Extract the [X, Y] coordinate from the center of the cell holding the provided text.  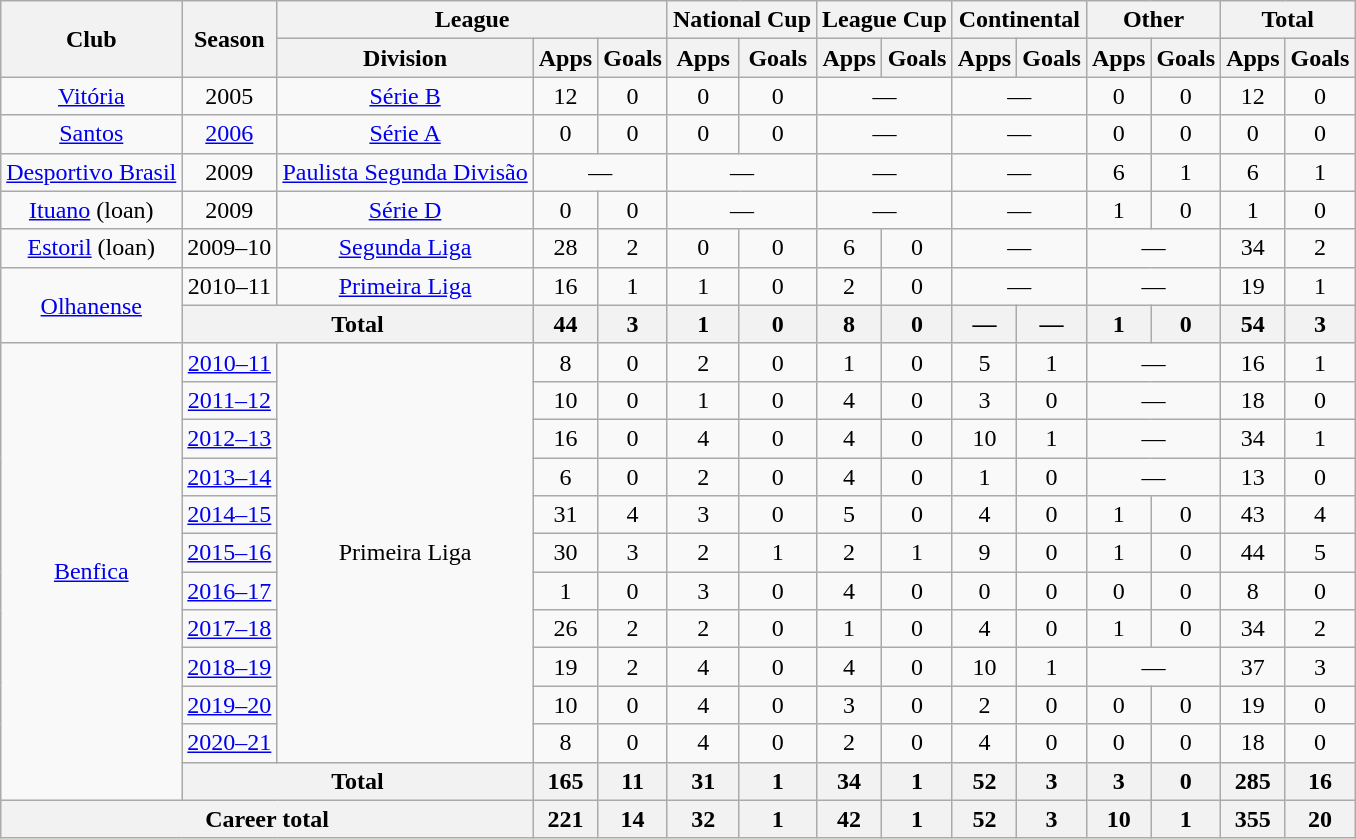
32 [703, 819]
2011–12 [230, 400]
National Cup [742, 20]
Série A [405, 134]
2013–14 [230, 477]
9 [984, 553]
355 [1253, 819]
2014–15 [230, 515]
37 [1253, 667]
League [472, 20]
43 [1253, 515]
2009–10 [230, 248]
League Cup [885, 20]
Club [92, 39]
Career total [267, 819]
Continental [1019, 20]
Vitória [92, 96]
221 [565, 819]
Olhanense [92, 305]
30 [565, 553]
13 [1253, 477]
Ituano (loan) [92, 210]
Segunda Liga [405, 248]
Season [230, 39]
2019–20 [230, 705]
Paulista Segunda Divisão [405, 172]
2020–21 [230, 743]
11 [633, 781]
Santos [92, 134]
54 [1253, 324]
2018–19 [230, 667]
2015–16 [230, 553]
20 [1320, 819]
Série D [405, 210]
2016–17 [230, 591]
2005 [230, 96]
26 [565, 629]
2012–13 [230, 438]
42 [850, 819]
14 [633, 819]
Division [405, 58]
165 [565, 781]
Estoril (loan) [92, 248]
285 [1253, 781]
28 [565, 248]
2017–18 [230, 629]
Série B [405, 96]
2006 [230, 134]
Desportivo Brasil [92, 172]
Benfica [92, 572]
Other [1153, 20]
